Find where the given text appears and provide that cell's center as [x, y] coordinate. 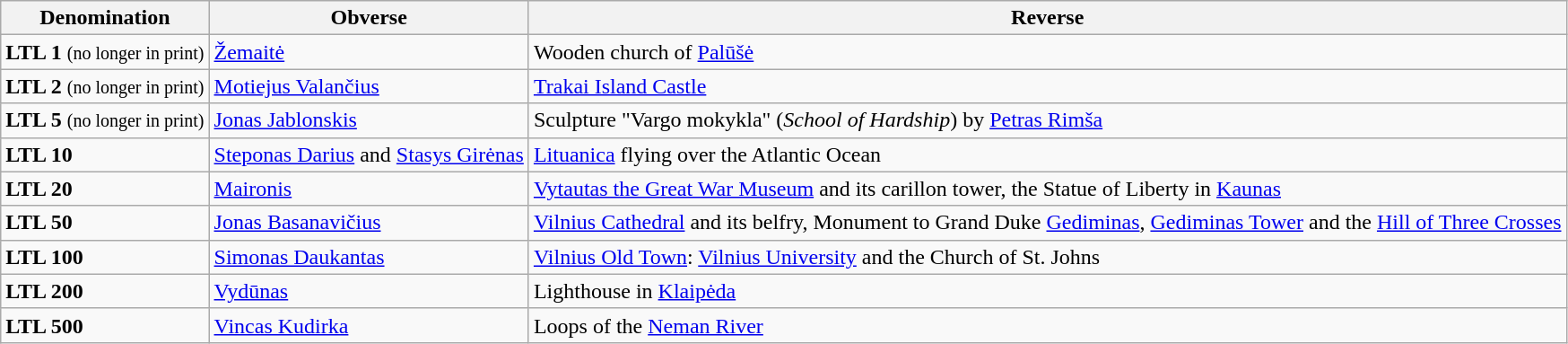
Reverse [1048, 18]
Vydūnas [369, 291]
Vilnius Cathedral and its belfry, Monument to Grand Duke Gediminas, Gediminas Tower and the Hill of Three Crosses [1048, 223]
LTL 2 (no longer in print) [105, 86]
Maironis [369, 189]
Simonas Daukantas [369, 257]
Loops of the Neman River [1048, 325]
Obverse [369, 18]
Vytautas the Great War Museum and its carillon tower, the Statue of Liberty in Kaunas [1048, 189]
Vilnius Old Town: Vilnius University and the Church of St. Johns [1048, 257]
LTL 20 [105, 189]
LTL 100 [105, 257]
Denomination [105, 18]
LTL 200 [105, 291]
Jonas Jablonskis [369, 120]
Trakai Island Castle [1048, 86]
Lighthouse in Klaipėda [1048, 291]
LTL 10 [105, 154]
Vincas Kudirka [369, 325]
LTL 500 [105, 325]
Motiejus Valančius [369, 86]
Wooden church of Palūšė [1048, 52]
Žemaitė [369, 52]
Lituanica flying over the Atlantic Ocean [1048, 154]
LTL 50 [105, 223]
Sculpture "Vargo mokykla" (School of Hardship) by Petras Rimša [1048, 120]
LTL 5 (no longer in print) [105, 120]
LTL 1 (no longer in print) [105, 52]
Steponas Darius and Stasys Girėnas [369, 154]
Jonas Basanavičius [369, 223]
